Output the (X, Y) coordinate of the center of the cell containing the given text.  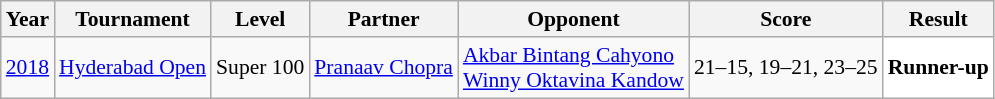
21–15, 19–21, 23–25 (786, 68)
Year (28, 19)
Pranaav Chopra (384, 68)
Hyderabad Open (132, 68)
Score (786, 19)
Akbar Bintang Cahyono Winny Oktavina Kandow (574, 68)
2018 (28, 68)
Opponent (574, 19)
Result (938, 19)
Tournament (132, 19)
Partner (384, 19)
Super 100 (260, 68)
Level (260, 19)
Runner-up (938, 68)
